Detect which cell encompasses the target text, then output its [X, Y] center coordinate. 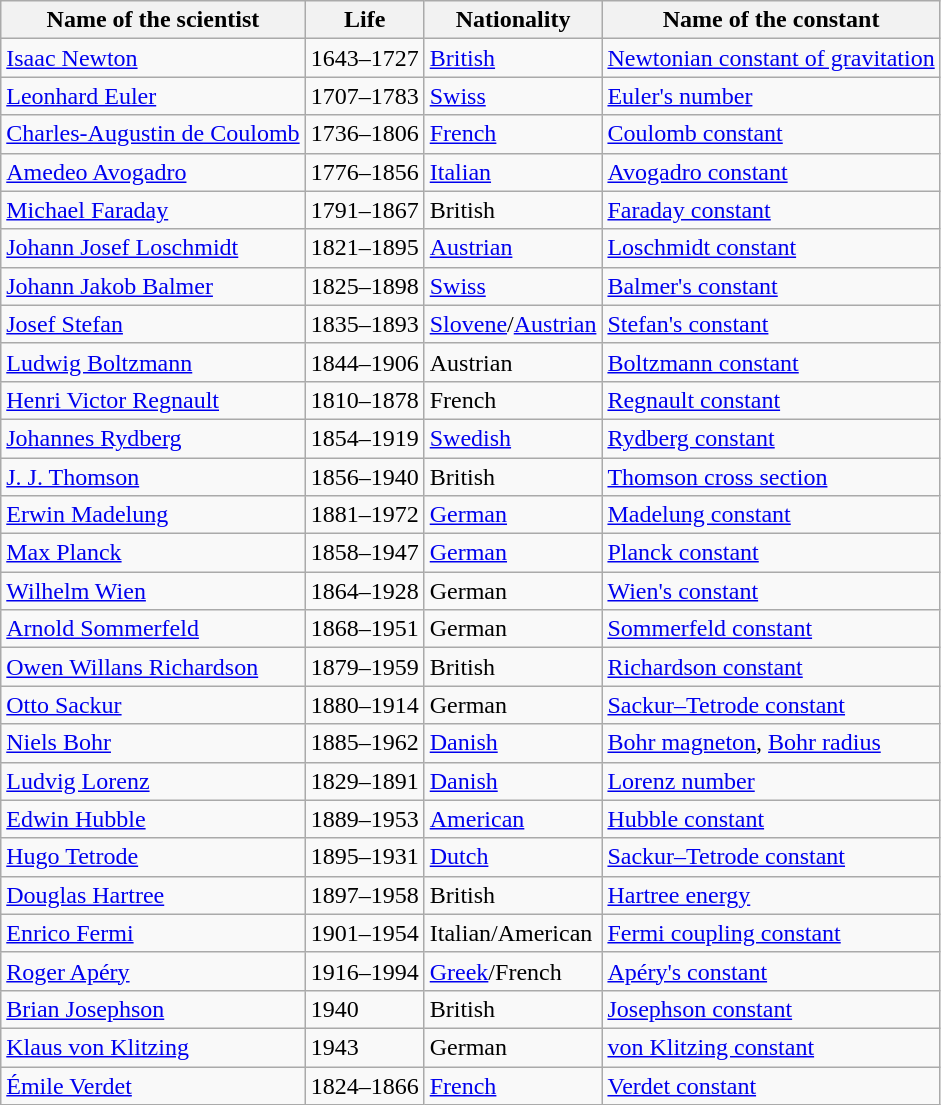
Wien's constant [771, 591]
Apéry's constant [771, 971]
Johann Josef Loschmidt [153, 248]
Faraday constant [771, 210]
Greek/French [513, 971]
1858–1947 [364, 553]
Henri Victor Regnault [153, 400]
1791–1867 [364, 210]
Émile Verdet [153, 1085]
Avogadro constant [771, 172]
Nationality [513, 20]
Boltzmann constant [771, 362]
Balmer's constant [771, 286]
Roger Apéry [153, 971]
Johann Jakob Balmer [153, 286]
Charles-Augustin de Coulomb [153, 134]
1889–1953 [364, 819]
1824–1866 [364, 1085]
Leonhard Euler [153, 96]
1940 [364, 1009]
1880–1914 [364, 705]
Bohr magneton, Bohr radius [771, 743]
1895–1931 [364, 857]
Loschmidt constant [771, 248]
Josephson constant [771, 1009]
von Klitzing constant [771, 1047]
1643–1727 [364, 58]
Edwin Hubble [153, 819]
Owen Willans Richardson [153, 667]
Planck constant [771, 553]
1897–1958 [364, 895]
1776–1856 [364, 172]
1821–1895 [364, 248]
Stefan's constant [771, 324]
1864–1928 [364, 591]
Ludwig Boltzmann [153, 362]
1854–1919 [364, 438]
1707–1783 [364, 96]
Arnold Sommerfeld [153, 629]
Johannes Rydberg [153, 438]
Enrico Fermi [153, 933]
American [513, 819]
Verdet constant [771, 1085]
Sommerfeld constant [771, 629]
Lorenz number [771, 781]
Italian/American [513, 933]
Slovene/Austrian [513, 324]
Erwin Madelung [153, 515]
1844–1906 [364, 362]
1879–1959 [364, 667]
1736–1806 [364, 134]
1916–1994 [364, 971]
1835–1893 [364, 324]
Klaus von Klitzing [153, 1047]
Michael Faraday [153, 210]
1943 [364, 1047]
Italian [513, 172]
1825–1898 [364, 286]
Otto Sackur [153, 705]
Isaac Newton [153, 58]
1810–1878 [364, 400]
Madelung constant [771, 515]
Wilhelm Wien [153, 591]
Life [364, 20]
Hugo Tetrode [153, 857]
J. J. Thomson [153, 477]
Douglas Hartree [153, 895]
Ludvig Lorenz [153, 781]
Max Planck [153, 553]
Newtonian constant of gravitation [771, 58]
1901–1954 [364, 933]
1856–1940 [364, 477]
Richardson constant [771, 667]
Brian Josephson [153, 1009]
Name of the scientist [153, 20]
Name of the constant [771, 20]
Rydberg constant [771, 438]
Dutch [513, 857]
1868–1951 [364, 629]
Amedeo Avogadro [153, 172]
Niels Bohr [153, 743]
Euler's number [771, 96]
Thomson cross section [771, 477]
Josef Stefan [153, 324]
Hubble constant [771, 819]
Coulomb constant [771, 134]
Hartree energy [771, 895]
Fermi coupling constant [771, 933]
Swedish [513, 438]
1829–1891 [364, 781]
Regnault constant [771, 400]
1885–1962 [364, 743]
1881–1972 [364, 515]
